Detect which cell encompasses the target text, then output its (X, Y) center coordinate. 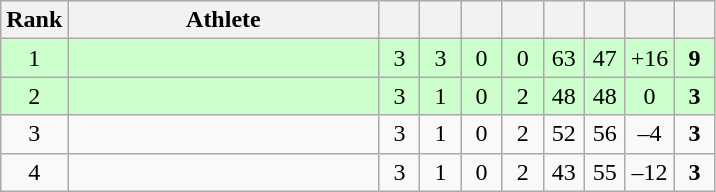
55 (604, 172)
–12 (650, 172)
52 (564, 134)
4 (34, 172)
9 (694, 58)
Rank (34, 20)
56 (604, 134)
Athlete (224, 20)
63 (564, 58)
–4 (650, 134)
43 (564, 172)
47 (604, 58)
+16 (650, 58)
